Return the (x, y) coordinate for the center point of the cell that contains the specified text.  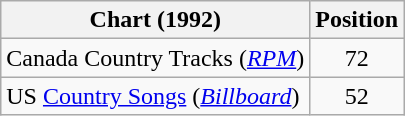
US Country Songs (Billboard) (156, 96)
52 (357, 96)
Chart (1992) (156, 20)
72 (357, 58)
Position (357, 20)
Canada Country Tracks (RPM) (156, 58)
